Determine the [X, Y] coordinate at the center of the cell enclosing the given text.  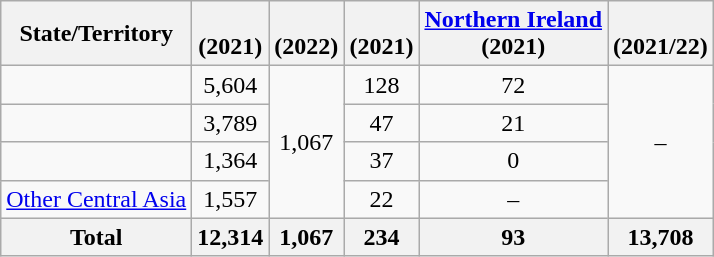
21 [514, 123]
12,314 [230, 237]
13,708 [661, 237]
1,557 [230, 199]
22 [382, 199]
State/Territory [96, 34]
47 [382, 123]
93 [514, 237]
(2021/22) [661, 34]
1,364 [230, 161]
37 [382, 161]
0 [514, 161]
3,789 [230, 123]
234 [382, 237]
Total [96, 237]
Other Central Asia [96, 199]
Northern Ireland (2021) [514, 34]
(2022) [306, 34]
128 [382, 85]
72 [514, 85]
5,604 [230, 85]
